Find where the given text appears and provide that cell's center as (x, y) coordinate. 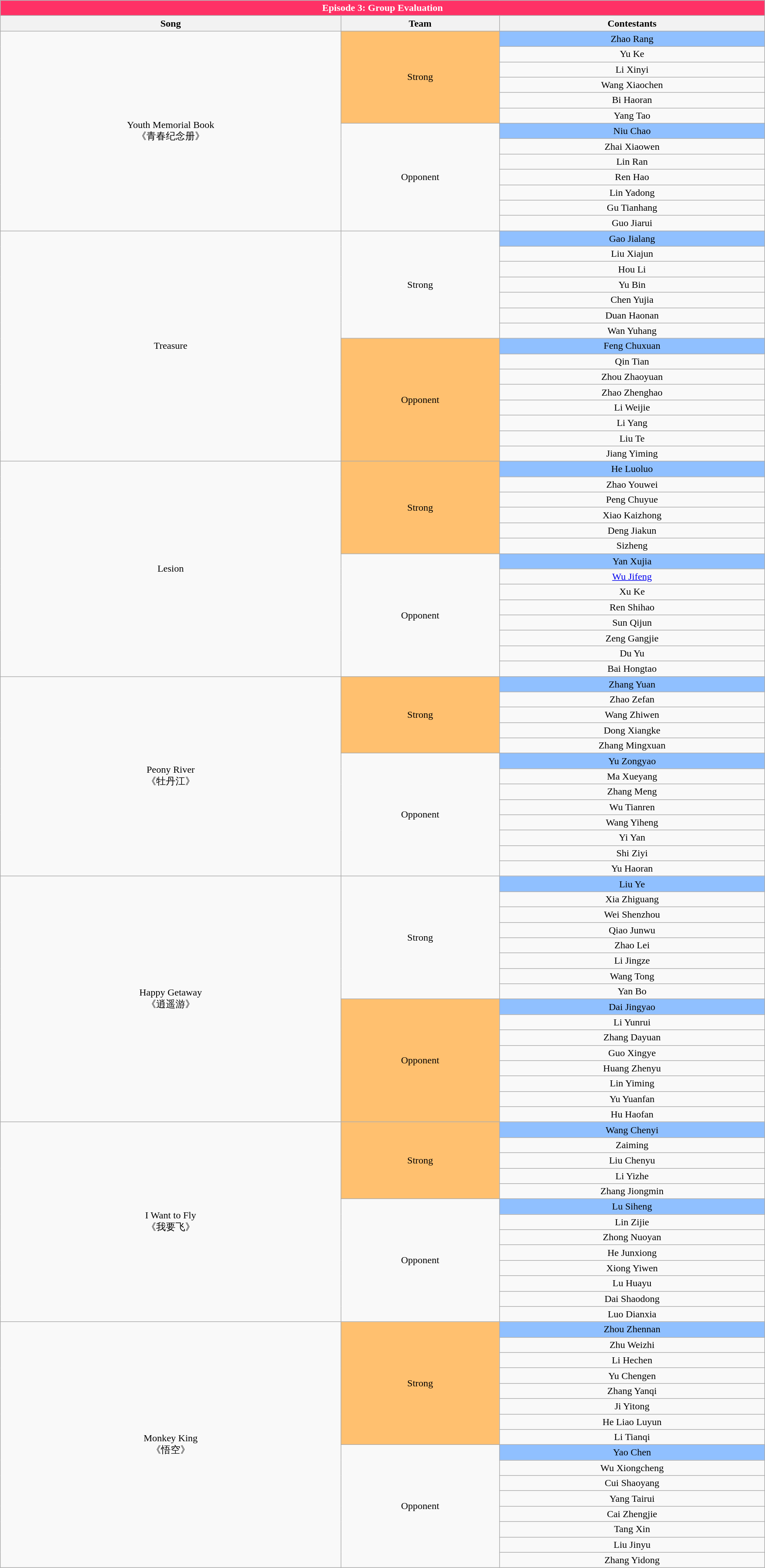
Treasure (171, 346)
Yan Xujia (632, 561)
Lin Zijie (632, 1222)
Lin Yiming (632, 1084)
Qiao Junwu (632, 930)
Lu Huayu (632, 1283)
Guo Jiarui (632, 223)
Ren Shihao (632, 607)
Li Yang (632, 423)
He Luoluo (632, 469)
Liu Jinyu (632, 1545)
Zhou Zhennan (632, 1329)
Yang Tao (632, 115)
He Junxiong (632, 1253)
I Want to Fly《我要飞》 (171, 1222)
Wu Xiongcheng (632, 1468)
Dong Xiangke (632, 730)
Team (420, 23)
Liu Ye (632, 884)
Zhao Youwei (632, 484)
Song (171, 23)
Wei Shenzhou (632, 914)
Li Yunrui (632, 1022)
Wang Tong (632, 976)
Gu Tianhang (632, 208)
Luo Dianxia (632, 1314)
Peony River《牡丹江》 (171, 777)
Yu Haoran (632, 868)
Wang Chenyi (632, 1130)
Lesion (171, 569)
Yang Tairui (632, 1499)
Sun Qijun (632, 623)
Li Yizhe (632, 1176)
Yu Bin (632, 285)
Cui Shaoyang (632, 1483)
Episode 3: Group Evaluation (382, 8)
Wang Zhiwen (632, 715)
Yu Zongyao (632, 761)
Zhang Dayuan (632, 1038)
Zhang Yuan (632, 684)
Monkey King《悟空》 (171, 1444)
Li Tianqi (632, 1437)
Dai Jingyao (632, 1007)
Xu Ke (632, 592)
Chen Yujia (632, 300)
Qin Tian (632, 361)
Ji Yitong (632, 1406)
Zhang Meng (632, 792)
Tang Xin (632, 1529)
Zeng Gangjie (632, 638)
Yu Ke (632, 54)
Zaiming (632, 1145)
Wan Yuhang (632, 331)
Peng Chuyue (632, 500)
Gao Jialang (632, 239)
Lin Yadong (632, 193)
Li Jingze (632, 961)
Contestants (632, 23)
Lu Siheng (632, 1207)
Hu Haofan (632, 1114)
Zhang Mingxuan (632, 746)
Shi Ziyi (632, 853)
Ren Hao (632, 177)
Du Yu (632, 653)
Yu Chengen (632, 1375)
Yan Bo (632, 992)
Bi Haoran (632, 100)
Lin Ran (632, 161)
Xia Zhiguang (632, 899)
Liu Te (632, 438)
Zhao Zhenghao (632, 392)
Yu Yuanfan (632, 1099)
Happy Getaway《逍遥游》 (171, 999)
Youth Memorial Book《青春纪念册》 (171, 131)
Deng Jiakun (632, 530)
Li Xinyi (632, 69)
Li Weijie (632, 407)
Zhou Zhaoyuan (632, 377)
Guo Xingye (632, 1053)
Wang Yiheng (632, 822)
Liu Chenyu (632, 1160)
Zhang Yanqi (632, 1391)
Feng Chuxuan (632, 346)
Zhao Rang (632, 39)
Bai Hongtao (632, 669)
Zhang Yidong (632, 1560)
Zhao Lei (632, 945)
Liu Xiajun (632, 254)
Zhu Weizhi (632, 1345)
Hou Li (632, 269)
Li Hechen (632, 1360)
Jiang Yiming (632, 454)
Niu Chao (632, 131)
Zhang Jiongmin (632, 1191)
Dai Shaodong (632, 1299)
He Liao Luyun (632, 1421)
Wu Jifeng (632, 576)
Zhai Xiaowen (632, 146)
Zhao Zefan (632, 700)
Huang Zhenyu (632, 1068)
Yi Yan (632, 838)
Xiao Kaizhong (632, 515)
Wu Tianren (632, 807)
Xiong Yiwen (632, 1268)
Cai Zhengjie (632, 1514)
Sizheng (632, 546)
Zhong Nuoyan (632, 1237)
Duan Haonan (632, 315)
Ma Xueyang (632, 776)
Yao Chen (632, 1453)
Wang Xiaochen (632, 85)
